Capture the cell that displays the provided text and extract its [X, Y] central coordinate. 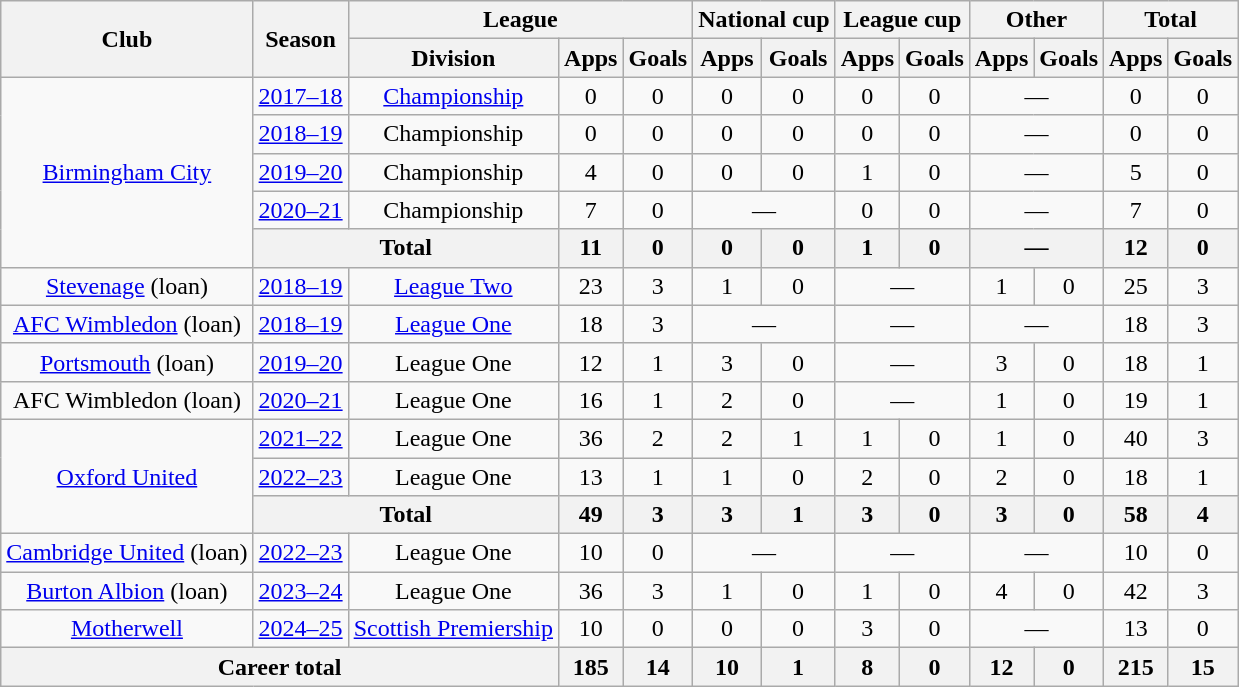
2021–22 [300, 438]
2017–18 [300, 96]
5 [1136, 172]
215 [1136, 667]
2023–24 [300, 591]
Season [300, 39]
Motherwell [127, 629]
40 [1136, 438]
Scottish Premiership [453, 629]
15 [1203, 667]
Other [1036, 20]
11 [591, 248]
Division [453, 58]
14 [658, 667]
Oxford United [127, 476]
2024–25 [300, 629]
8 [867, 667]
Career total [280, 667]
League Two [453, 286]
Burton Albion (loan) [127, 591]
Stevenage (loan) [127, 286]
23 [591, 286]
58 [1136, 515]
League cup [902, 20]
25 [1136, 286]
Birmingham City [127, 172]
49 [591, 515]
42 [1136, 591]
Cambridge United (loan) [127, 553]
185 [591, 667]
16 [591, 400]
19 [1136, 400]
National cup [764, 20]
Club [127, 39]
Portsmouth (loan) [127, 362]
League [520, 20]
